Scan for the cell matching the given text and deliver its [x, y] coordinate at center. 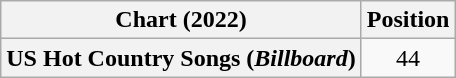
44 [408, 58]
Chart (2022) [181, 20]
Position [408, 20]
US Hot Country Songs (Billboard) [181, 58]
